Detect which cell encompasses the target text, then output its [X, Y] center coordinate. 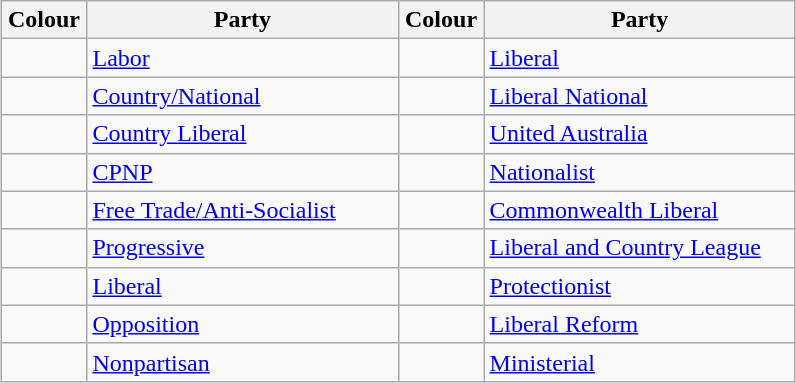
Liberal and Country League [640, 248]
Progressive [242, 248]
United Australia [640, 134]
Nonpartisan [242, 362]
CPNP [242, 172]
Protectionist [640, 286]
Commonwealth Liberal [640, 210]
Ministerial [640, 362]
Free Trade/Anti-Socialist [242, 210]
Opposition [242, 324]
Liberal Reform [640, 324]
Country Liberal [242, 134]
Labor [242, 58]
Nationalist [640, 172]
Country/National [242, 96]
Liberal National [640, 96]
